Return [x, y] of the center of cell containing provided text 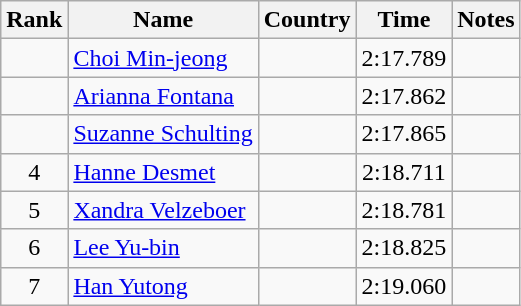
2:18.825 [404, 248]
2:17.865 [404, 134]
Country [307, 20]
7 [34, 286]
Choi Min-jeong [163, 58]
Han Yutong [163, 286]
2:19.060 [404, 286]
2:18.711 [404, 172]
2:17.862 [404, 96]
Arianna Fontana [163, 96]
2:17.789 [404, 58]
5 [34, 210]
Name [163, 20]
Rank [34, 20]
Hanne Desmet [163, 172]
Time [404, 20]
Xandra Velzeboer [163, 210]
6 [34, 248]
Suzanne Schulting [163, 134]
2:18.781 [404, 210]
Notes [486, 20]
4 [34, 172]
Lee Yu-bin [163, 248]
